Provide the [x, y] coordinate of the cell's center where the given text is located.  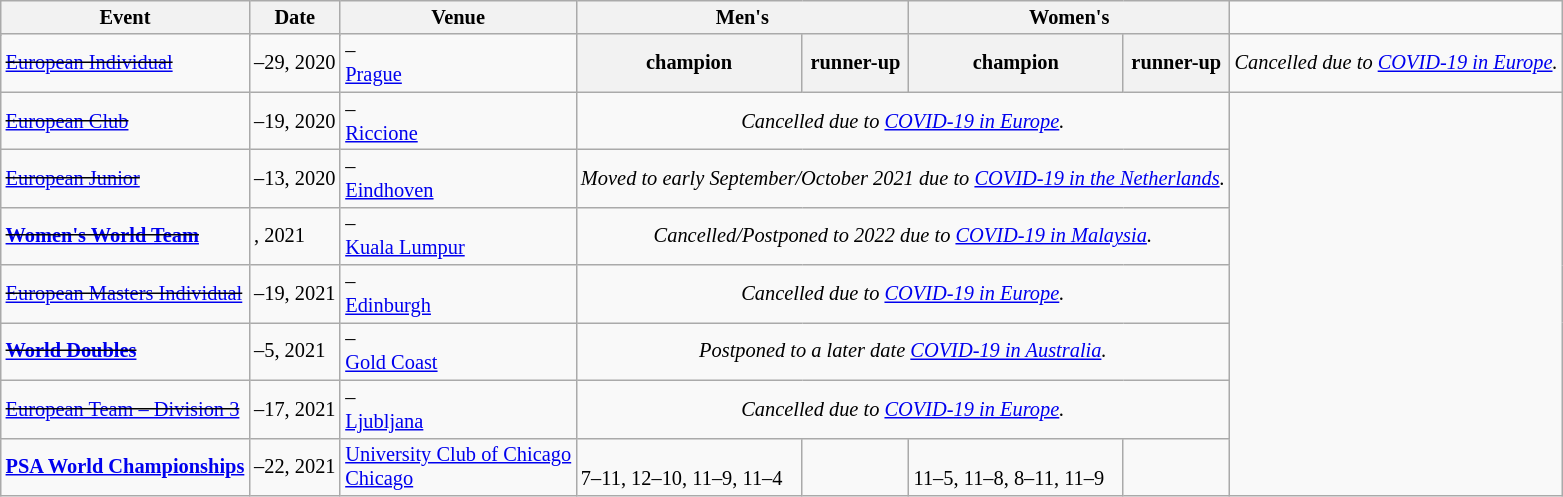
Women's [1070, 17]
Postponed to a later date COVID-19 in Australia. [903, 351]
World Doubles [125, 351]
–19, 2021 [294, 294]
University Club of ChicagoChicago [458, 467]
–Prague [458, 63]
–22, 2021 [294, 467]
Venue [458, 17]
–17, 2021 [294, 409]
European Club [125, 121]
–19, 2020 [294, 121]
–29, 2020 [294, 63]
–Kuala Lumpur [458, 236]
Cancelled/Postponed to 2022 due to COVID-19 in Malaysia. [903, 236]
PSA World Championships [125, 467]
–Riccione [458, 121]
Date [294, 17]
European Individual [125, 63]
–Edinburgh [458, 294]
Event [125, 17]
11–5, 11–8, 8–11, 11–9 [1016, 467]
Men's [742, 17]
, 2021 [294, 236]
European Team – Division 3 [125, 409]
Moved to early September/October 2021 due to COVID-19 in the Netherlands. [903, 178]
7–11, 12–10, 11–9, 11–4 [689, 467]
–13, 2020 [294, 178]
European Junior [125, 178]
European Masters Individual [125, 294]
–Ljubljana [458, 409]
–5, 2021 [294, 351]
Women's World Team [125, 236]
–Gold Coast [458, 351]
–Eindhoven [458, 178]
